Identify which cell holds the provided text, then report its (x, y) central coordinate. 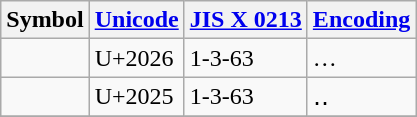
‥ (361, 97)
Symbol (45, 20)
Unicode (136, 20)
U+2025 (136, 97)
Encoding (361, 20)
U+2026 (136, 58)
… (361, 58)
JIS X 0213 (246, 20)
